Detect which cell encompasses the target text, then output its (x, y) center coordinate. 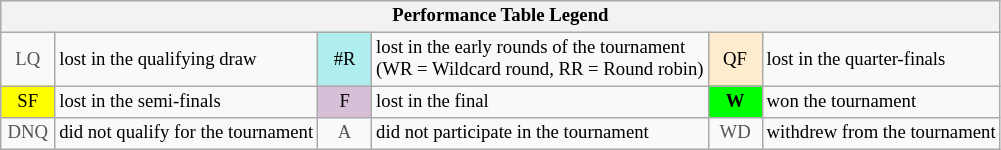
WD (735, 134)
F (345, 102)
LQ (28, 60)
did not qualify for the tournament (186, 134)
lost in the qualifying draw (186, 60)
lost in the quarter-finals (881, 60)
withdrew from the tournament (881, 134)
SF (28, 102)
QF (735, 60)
did not participate in the tournament (540, 134)
lost in the semi-finals (186, 102)
DNQ (28, 134)
won the tournament (881, 102)
A (345, 134)
Performance Table Legend (500, 16)
W (735, 102)
lost in the final (540, 102)
#R (345, 60)
lost in the early rounds of the tournament(WR = Wildcard round, RR = Round robin) (540, 60)
